Detect which cell encompasses the target text, then output its [X, Y] center coordinate. 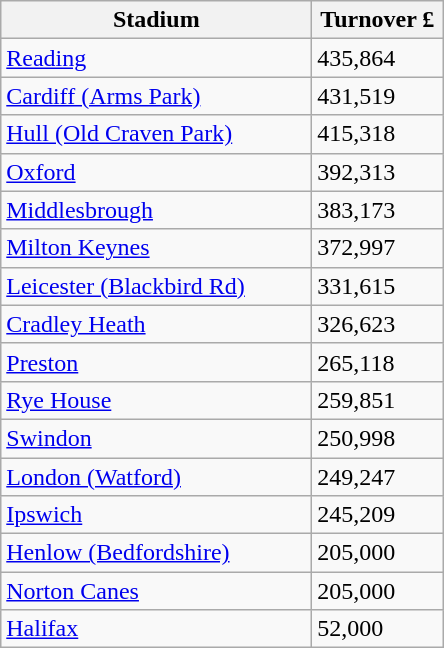
Reading [156, 58]
Rye House [156, 400]
Cradley Heath [156, 324]
431,519 [378, 96]
249,247 [378, 477]
Leicester (Blackbird Rd) [156, 286]
Ipswich [156, 515]
Milton Keynes [156, 248]
245,209 [378, 515]
Middlesbrough [156, 210]
Preston [156, 362]
259,851 [378, 400]
392,313 [378, 172]
383,173 [378, 210]
250,998 [378, 438]
331,615 [378, 286]
Henlow (Bedfordshire) [156, 553]
Swindon [156, 438]
415,318 [378, 134]
435,864 [378, 58]
Hull (Old Craven Park) [156, 134]
265,118 [378, 362]
372,997 [378, 248]
Norton Canes [156, 591]
Oxford [156, 172]
Cardiff (Arms Park) [156, 96]
326,623 [378, 324]
52,000 [378, 629]
London (Watford) [156, 477]
Halifax [156, 629]
Turnover £ [378, 20]
Stadium [156, 20]
